Determine the (x, y) coordinate at the center of the cell enclosing the given text.  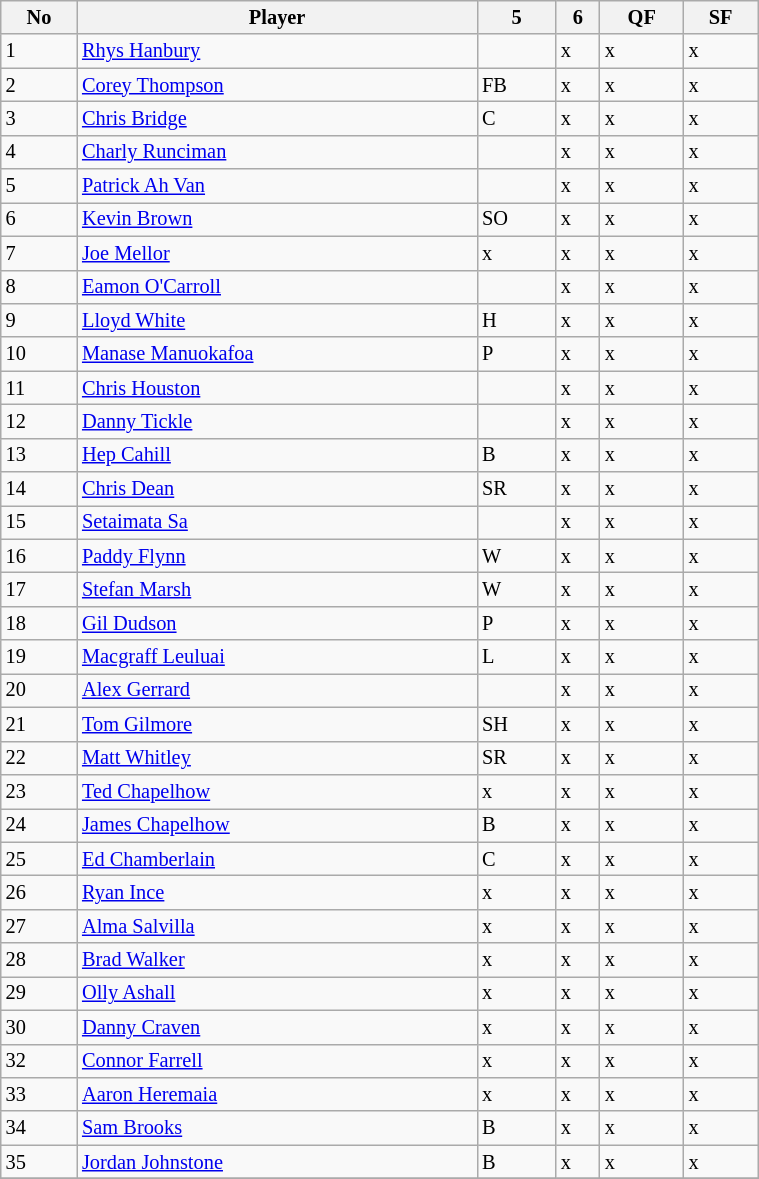
Paddy Flynn (277, 556)
SO (516, 219)
26 (39, 892)
Brad Walker (277, 960)
17 (39, 589)
FB (516, 85)
14 (39, 489)
Kevin Brown (277, 219)
Charly Runciman (277, 152)
SH (516, 724)
28 (39, 960)
1 (39, 51)
James Chapelhow (277, 825)
No (39, 17)
Rhys Hanbury (277, 51)
22 (39, 758)
Hep Cahill (277, 455)
Stefan Marsh (277, 589)
Jordan Johnstone (277, 1162)
Olly Ashall (277, 993)
H (516, 320)
32 (39, 1061)
Alma Salvilla (277, 926)
21 (39, 724)
Aaron Heremaia (277, 1094)
L (516, 657)
20 (39, 690)
Alex Gerrard (277, 690)
Connor Farrell (277, 1061)
9 (39, 320)
27 (39, 926)
Manase Manuokafoa (277, 354)
Ed Chamberlain (277, 859)
Sam Brooks (277, 1128)
Ted Chapelhow (277, 791)
7 (39, 253)
Corey Thompson (277, 85)
SF (721, 17)
Danny Tickle (277, 421)
4 (39, 152)
Chris Dean (277, 489)
12 (39, 421)
Joe Mellor (277, 253)
Gil Dudson (277, 623)
3 (39, 118)
24 (39, 825)
Patrick Ah Van (277, 186)
Chris Bridge (277, 118)
Danny Craven (277, 1027)
Setaimata Sa (277, 522)
Lloyd White (277, 320)
25 (39, 859)
34 (39, 1128)
19 (39, 657)
2 (39, 85)
Chris Houston (277, 388)
10 (39, 354)
QF (642, 17)
Eamon O'Carroll (277, 287)
8 (39, 287)
Tom Gilmore (277, 724)
Ryan Ince (277, 892)
15 (39, 522)
16 (39, 556)
33 (39, 1094)
13 (39, 455)
18 (39, 623)
23 (39, 791)
35 (39, 1162)
Matt Whitley (277, 758)
Macgraff Leuluai (277, 657)
Player (277, 17)
29 (39, 993)
11 (39, 388)
30 (39, 1027)
